Return (x, y) of the center of cell containing provided text 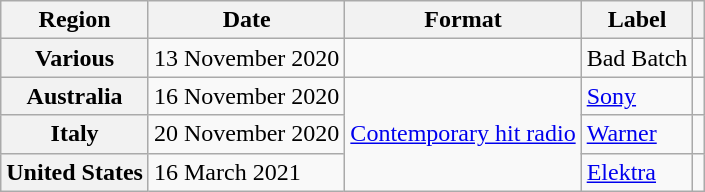
Sony (637, 96)
Contemporary hit radio (463, 134)
Various (75, 58)
Warner (637, 134)
Date (246, 20)
16 March 2021 (246, 172)
Elektra (637, 172)
Italy (75, 134)
20 November 2020 (246, 134)
Australia (75, 96)
13 November 2020 (246, 58)
Format (463, 20)
16 November 2020 (246, 96)
Region (75, 20)
Label (637, 20)
Bad Batch (637, 58)
United States (75, 172)
